Return the (X, Y) coordinate for the center point of the cell that contains the specified text.  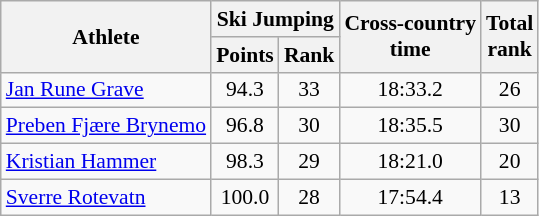
20 (510, 162)
28 (310, 197)
Sverre Rotevatn (106, 197)
Jan Rune Grave (106, 90)
Athlete (106, 36)
18:21.0 (410, 162)
18:33.2 (410, 90)
29 (310, 162)
26 (510, 90)
100.0 (245, 197)
Cross-country time (410, 36)
Rank (310, 55)
94.3 (245, 90)
Total rank (510, 36)
96.8 (245, 126)
Kristian Hammer (106, 162)
Points (245, 55)
17:54.4 (410, 197)
33 (310, 90)
Preben Fjære Brynemo (106, 126)
Ski Jumping (275, 19)
98.3 (245, 162)
18:35.5 (410, 126)
13 (510, 197)
